Extract the (x, y) coordinate from the center of the cell holding the provided text.  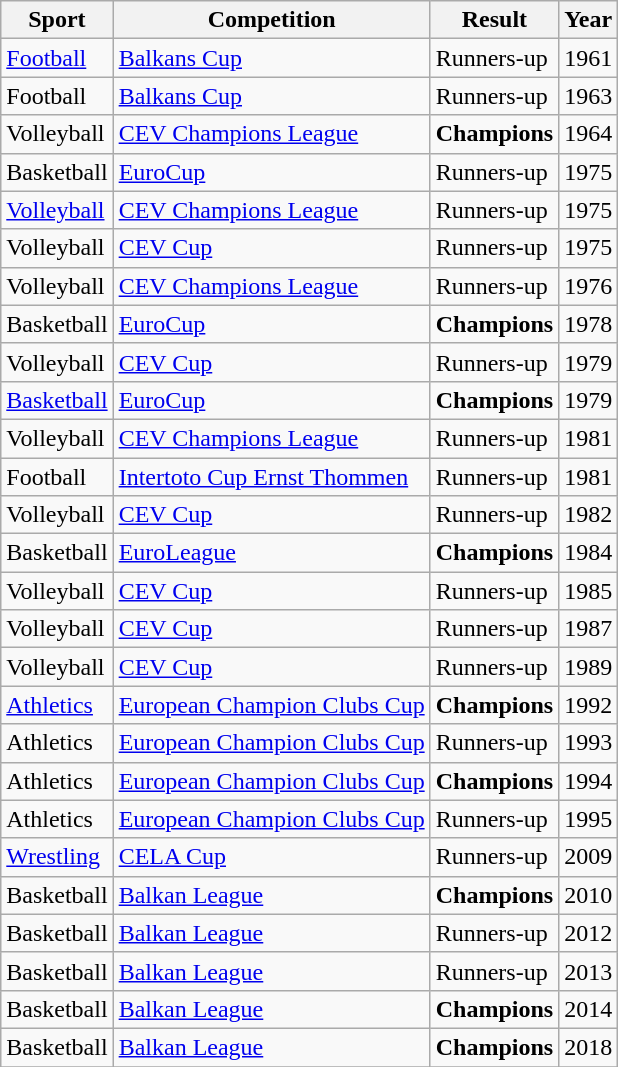
1982 (588, 515)
Year (588, 20)
1976 (588, 286)
1961 (588, 58)
1992 (588, 705)
1985 (588, 591)
2010 (588, 895)
1984 (588, 553)
Sport (57, 20)
1989 (588, 667)
Competition (272, 20)
2018 (588, 1047)
Intertoto Cup Ernst Thommen (272, 477)
Result (494, 20)
2009 (588, 857)
2012 (588, 933)
1978 (588, 324)
Wrestling (57, 857)
CELA Cup (272, 857)
1964 (588, 134)
1993 (588, 743)
EuroLeague (272, 553)
1995 (588, 819)
2014 (588, 1009)
1987 (588, 629)
1994 (588, 781)
2013 (588, 971)
1963 (588, 96)
